Capture the cell that displays the provided text and extract its (X, Y) central coordinate. 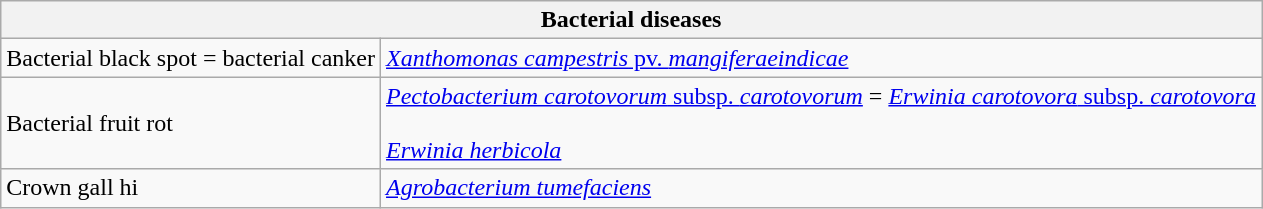
Bacterial black spot = bacterial canker (191, 58)
Xanthomonas campestris pv. mangiferaeindicae (822, 58)
Crown gall hi (191, 188)
Agrobacterium tumefaciens (822, 188)
Pectobacterium carotovorum subsp. carotovorum = Erwinia carotovora subsp. carotovora Erwinia herbicola (822, 123)
Bacterial fruit rot (191, 123)
Bacterial diseases (632, 20)
